Locate the cell with the specified text and output its [X, Y] center coordinate. 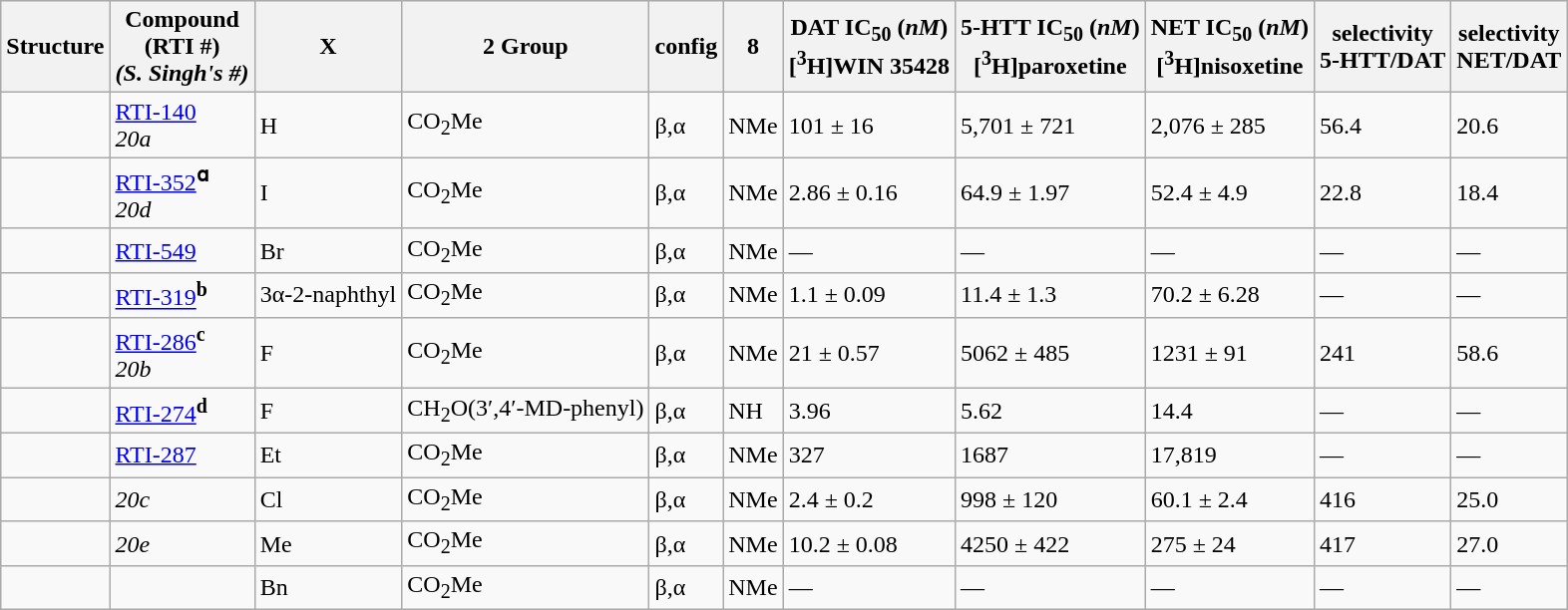
64.9 ± 1.97 [1051, 193]
11.4 ± 1.3 [1051, 295]
RTI-286c20b [182, 353]
10.2 ± 0.08 [869, 543]
RTI-287 [182, 455]
NH [753, 411]
2.4 ± 0.2 [869, 499]
22.8 [1382, 193]
I [328, 193]
Me [328, 543]
1231 ± 91 [1229, 353]
275 ± 24 [1229, 543]
25.0 [1509, 499]
417 [1382, 543]
17,819 [1229, 455]
52.4 ± 4.9 [1229, 193]
RTI-274d [182, 411]
Bn [328, 587]
CH2O(3′,4′-MD-phenyl) [526, 411]
20c [182, 499]
8 [753, 47]
RTI-319b [182, 295]
Structure [56, 47]
selectivity5-HTT/DAT [1382, 47]
1687 [1051, 455]
config [686, 47]
5.62 [1051, 411]
5-HTT IC50 (nM)[3H]paroxetine [1051, 47]
RTI-352ɑ20d [182, 193]
5062 ± 485 [1051, 353]
20.6 [1509, 126]
998 ± 120 [1051, 499]
Et [328, 455]
2.86 ± 0.16 [869, 193]
selectivityNET/DAT [1509, 47]
21 ± 0.57 [869, 353]
101 ± 16 [869, 126]
1.1 ± 0.09 [869, 295]
X [328, 47]
NET IC50 (nM)[3H]nisoxetine [1229, 47]
Cl [328, 499]
RTI-549 [182, 250]
241 [1382, 353]
27.0 [1509, 543]
DAT IC50 (nM)[3H]WIN 35428 [869, 47]
18.4 [1509, 193]
4250 ± 422 [1051, 543]
20e [182, 543]
5,701 ± 721 [1051, 126]
3α-2-naphthyl [328, 295]
RTI-14020a [182, 126]
2,076 ± 285 [1229, 126]
Br [328, 250]
60.1 ± 2.4 [1229, 499]
56.4 [1382, 126]
3.96 [869, 411]
70.2 ± 6.28 [1229, 295]
H [328, 126]
14.4 [1229, 411]
416 [1382, 499]
327 [869, 455]
Compound(RTI #)(S. Singh's #) [182, 47]
2 Group [526, 47]
58.6 [1509, 353]
